Extract the [X, Y] coordinate from the center of the cell holding the provided text.  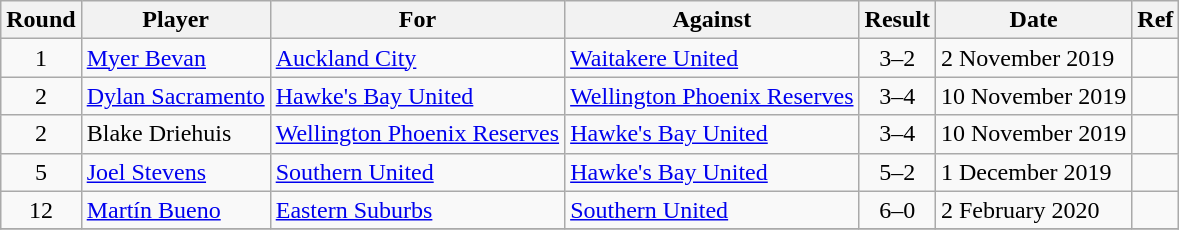
Round [41, 20]
5–2 [897, 172]
1 [41, 58]
6–0 [897, 210]
For [417, 20]
1 December 2019 [1033, 172]
Myer Bevan [176, 58]
Auckland City [417, 58]
2 February 2020 [1033, 210]
2 November 2019 [1033, 58]
12 [41, 210]
Waitakere United [712, 58]
Ref [1156, 20]
5 [41, 172]
Eastern Suburbs [417, 210]
Blake Driehuis [176, 134]
Date [1033, 20]
Martín Bueno [176, 210]
Against [712, 20]
Joel Stevens [176, 172]
Dylan Sacramento [176, 96]
Result [897, 20]
3–2 [897, 58]
Player [176, 20]
